Detect which cell encompasses the target text, then output its (x, y) center coordinate. 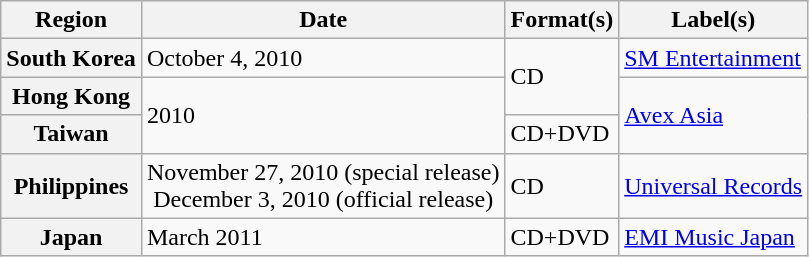
Avex Asia (714, 115)
SM Entertainment (714, 58)
Hong Kong (72, 96)
Region (72, 20)
Format(s) (562, 20)
October 4, 2010 (323, 58)
Universal Records (714, 186)
March 2011 (323, 237)
Taiwan (72, 134)
November 27, 2010 (special release) December 3, 2010 (official release) (323, 186)
Japan (72, 237)
Date (323, 20)
Label(s) (714, 20)
South Korea (72, 58)
Philippines (72, 186)
EMI Music Japan (714, 237)
2010 (323, 115)
